Identify which cell holds the provided text, then report its [x, y] central coordinate. 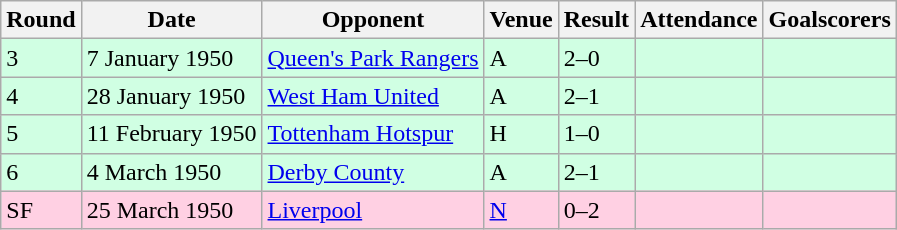
N [521, 210]
Tottenham Hotspur [373, 134]
West Ham United [373, 96]
Round [41, 20]
25 March 1950 [172, 210]
Opponent [373, 20]
Queen's Park Rangers [373, 58]
Attendance [699, 20]
3 [41, 58]
4 March 1950 [172, 172]
7 January 1950 [172, 58]
SF [41, 210]
Date [172, 20]
Derby County [373, 172]
1–0 [596, 134]
Liverpool [373, 210]
28 January 1950 [172, 96]
5 [41, 134]
6 [41, 172]
0–2 [596, 210]
Goalscorers [830, 20]
4 [41, 96]
2–0 [596, 58]
Venue [521, 20]
H [521, 134]
11 February 1950 [172, 134]
Result [596, 20]
